Find where the given text appears and provide that cell's center as [X, Y] coordinate. 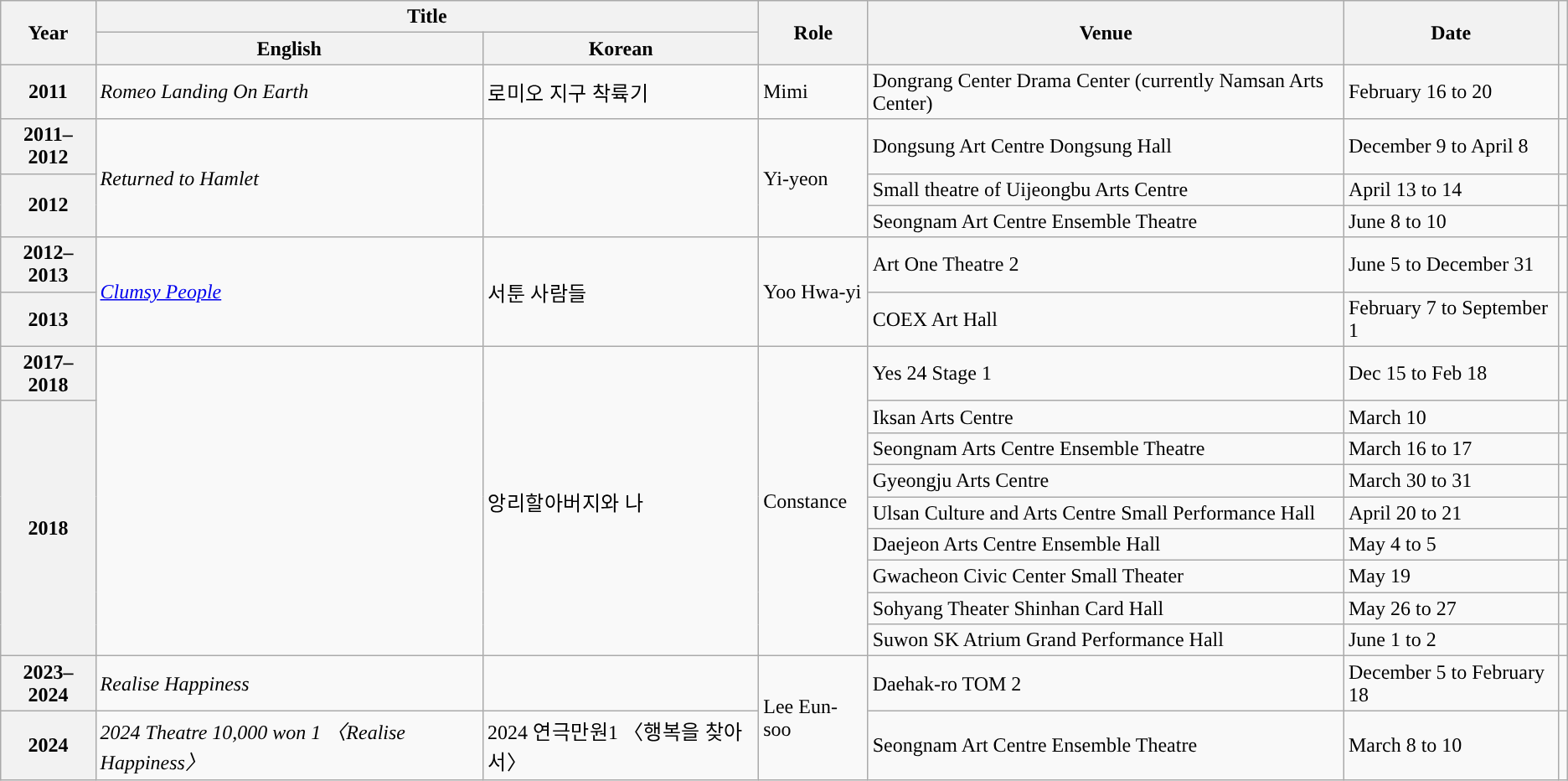
May 26 to 27 [1451, 608]
Yoo Hwa-yi [813, 292]
March 8 to 10 [1451, 746]
March 30 to 31 [1451, 480]
May 4 to 5 [1451, 545]
March 16 to 17 [1451, 448]
2023–2024 [49, 684]
서툰 사람들 [620, 292]
Clumsy People [289, 292]
Title [427, 17]
April 20 to 21 [1451, 512]
로미오 지구 착륙기 [620, 92]
Korean [620, 49]
April 13 to 14 [1451, 189]
Date [1451, 33]
Romeo Landing On Earth [289, 92]
2017–2018 [49, 374]
December 9 to April 8 [1451, 146]
February 16 to 20 [1451, 92]
2013 [49, 318]
2024 Theatre 10,000 won 1 〈Realise Happiness〉 [289, 746]
Art One Theatre 2 [1106, 265]
COEX Art Hall [1106, 318]
Iksan Arts Centre [1106, 416]
Sohyang Theater Shinhan Card Hall [1106, 608]
Role [813, 33]
Small theatre of Uijeongbu Arts Centre [1106, 189]
Seongnam Arts Centre Ensemble Theatre [1106, 448]
Dongsung Art Centre Dongsung Hall [1106, 146]
Constance [813, 501]
Venue [1106, 33]
Realise Happiness [289, 684]
June 1 to 2 [1451, 640]
Year [49, 33]
Daehak-ro TOM 2 [1106, 684]
2011–2012 [49, 146]
Daejeon Arts Centre Ensemble Hall [1106, 545]
Yes 24 Stage 1 [1106, 374]
June 5 to December 31 [1451, 265]
June 8 to 10 [1451, 221]
English [289, 49]
December 5 to February 18 [1451, 684]
2024 [49, 746]
May 19 [1451, 577]
Yi-yeon [813, 178]
2012 [49, 205]
2018 [49, 528]
Gwacheon Civic Center Small Theater [1106, 577]
February 7 to September 1 [1451, 318]
March 10 [1451, 416]
Ulsan Culture and Arts Centre Small Performance Hall [1106, 512]
2024 연극만원1 〈행복을 찾아서〉 [620, 746]
2012–2013 [49, 265]
Returned to Hamlet [289, 178]
Lee Eun-soo [813, 718]
Dec 15 to Feb 18 [1451, 374]
앙리할아버지와 나 [620, 501]
Gyeongju Arts Centre [1106, 480]
Dongrang Center Drama Center (currently Namsan Arts Center) [1106, 92]
Suwon SK Atrium Grand Performance Hall [1106, 640]
2011 [49, 92]
Mimi [813, 92]
